Identify which cell holds the provided text, then report its [x, y] central coordinate. 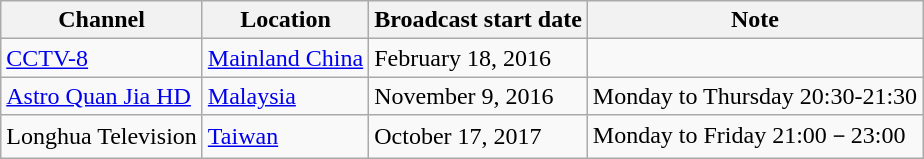
Channel [102, 20]
Location [285, 20]
October 17, 2017 [478, 136]
February 18, 2016 [478, 58]
Taiwan [285, 136]
Mainland China [285, 58]
Monday to Thursday 20:30-21:30 [754, 96]
November 9, 2016 [478, 96]
Broadcast start date [478, 20]
Astro Quan Jia HD [102, 96]
Note [754, 20]
Longhua Television [102, 136]
Malaysia [285, 96]
Monday to Friday 21:00－23:00 [754, 136]
CCTV-8 [102, 58]
